Detect which cell encompasses the target text, then output its (x, y) center coordinate. 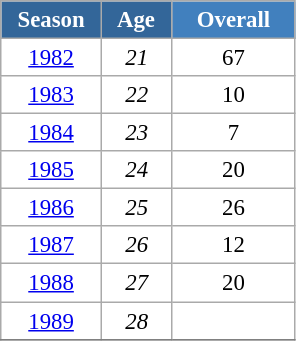
67 (234, 58)
Overall (234, 20)
1989 (52, 321)
Season (52, 20)
12 (234, 245)
28 (136, 321)
7 (234, 133)
1984 (52, 133)
22 (136, 95)
1987 (52, 245)
1985 (52, 170)
1983 (52, 95)
Age (136, 20)
1982 (52, 58)
10 (234, 95)
27 (136, 283)
21 (136, 58)
23 (136, 133)
24 (136, 170)
1986 (52, 208)
1988 (52, 283)
25 (136, 208)
